Detect which cell encompasses the target text, then output its [X, Y] center coordinate. 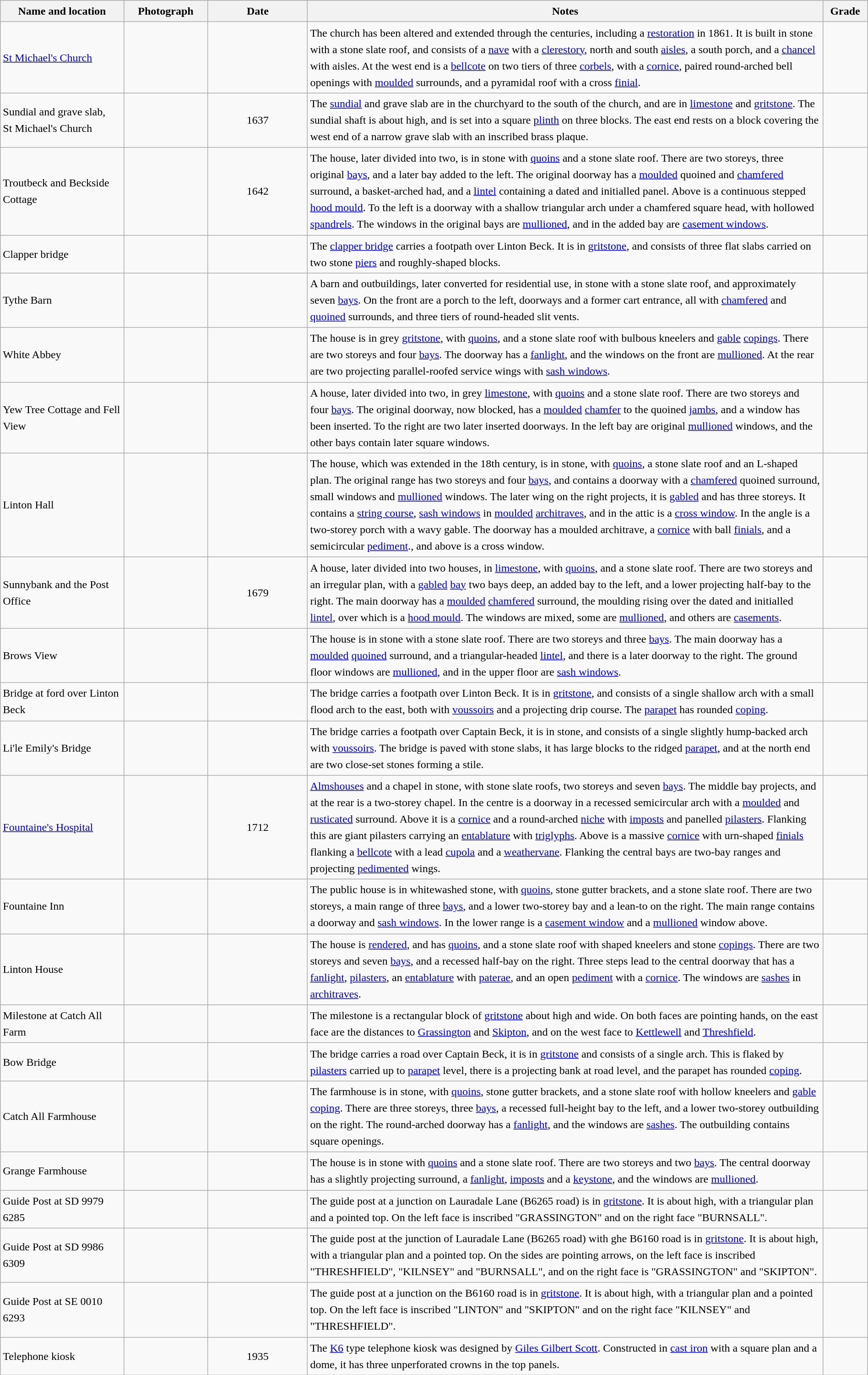
1679 [258, 593]
Guide Post at SD 9986 6309 [62, 1255]
Fountaine Inn [62, 907]
Grange Farmhouse [62, 1171]
St Michael's Church [62, 58]
Bow Bridge [62, 1062]
Linton Hall [62, 505]
Bridge at ford over Linton Beck [62, 702]
Yew Tree Cottage and Fell View [62, 418]
Catch All Farmhouse [62, 1117]
White Abbey [62, 355]
Milestone at Catch All Farm [62, 1024]
Photograph [166, 11]
Guide Post at SD 9979 6285 [62, 1209]
Guide Post at SE 0010 6293 [62, 1310]
Sunnybank and the Post Office [62, 593]
Fountaine's Hospital [62, 827]
Clapper bridge [62, 254]
1712 [258, 827]
1642 [258, 191]
Li'le Emily's Bridge [62, 748]
Name and location [62, 11]
Tythe Barn [62, 300]
Notes [565, 11]
1637 [258, 120]
1935 [258, 1356]
Linton House [62, 969]
Troutbeck and Beckside Cottage [62, 191]
Sundial and grave slab,St Michael's Church [62, 120]
Telephone kiosk [62, 1356]
Grade [845, 11]
Brows View [62, 655]
Date [258, 11]
